Capture the cell that displays the provided text and extract its [x, y] central coordinate. 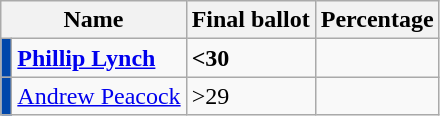
Name [94, 20]
Final ballot [250, 20]
Phillip Lynch [99, 58]
Percentage [377, 20]
<30 [250, 58]
>29 [250, 96]
Andrew Peacock [99, 96]
